Extract the (X, Y) coordinate from the center of the cell holding the provided text.  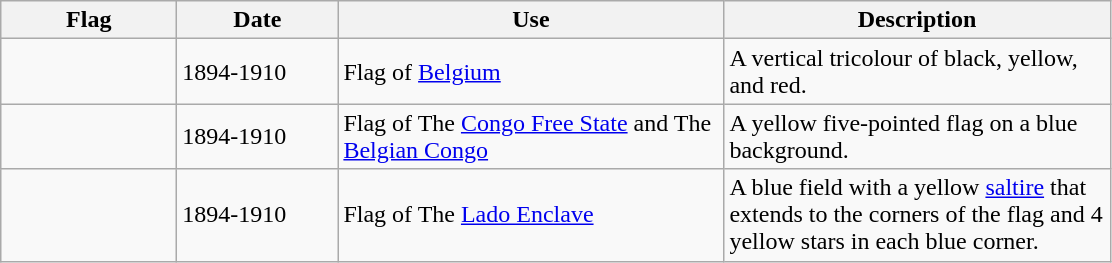
Flag of The Lado Enclave (531, 215)
Use (531, 20)
Flag of Belgium (531, 72)
Flag of The Congo Free State and The Belgian Congo (531, 136)
A blue field with a yellow saltire that extends to the corners of the flag and 4 yellow stars in each blue corner. (917, 215)
A vertical tricolour of black, yellow, and red. (917, 72)
Date (258, 20)
Flag (89, 20)
Description (917, 20)
A yellow five-pointed flag on a blue background. (917, 136)
